Detect which cell encompasses the target text, then output its [x, y] center coordinate. 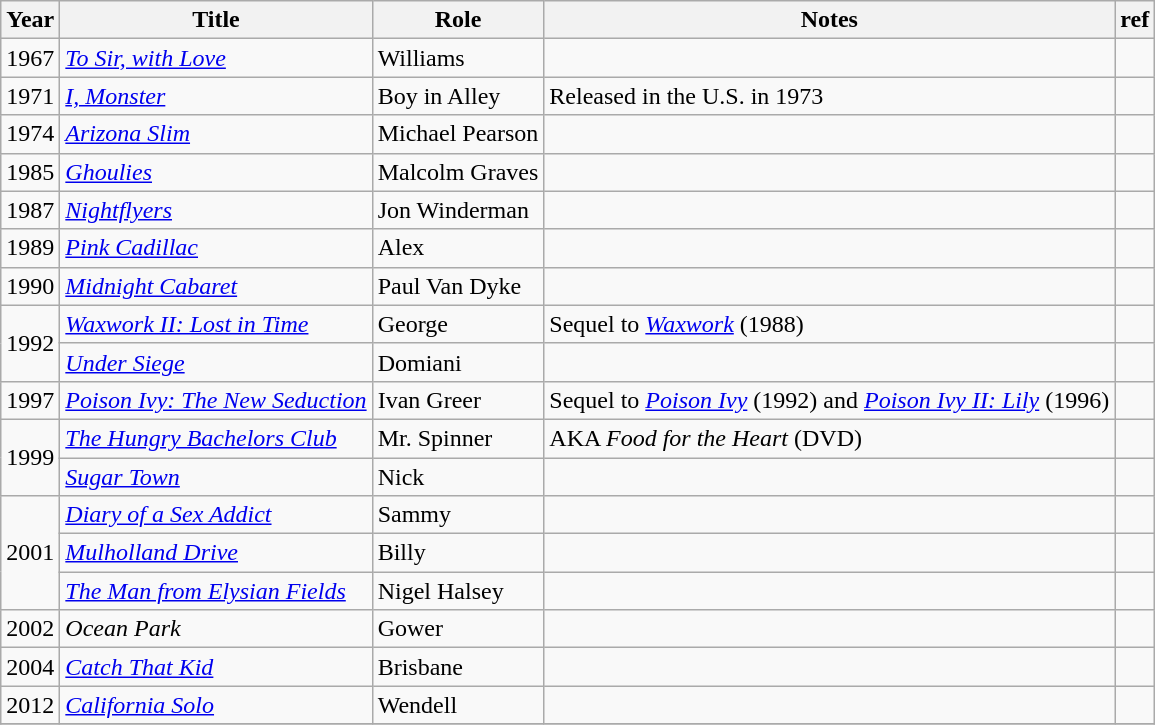
Notes [830, 20]
The Man from Elysian Fields [216, 591]
Alex [458, 248]
Sequel to Waxwork (1988) [830, 324]
Mr. Spinner [458, 438]
Midnight Cabaret [216, 286]
2004 [30, 667]
Gower [458, 629]
Malcolm Graves [458, 172]
2002 [30, 629]
Title [216, 20]
Boy in Alley [458, 96]
Role [458, 20]
Wendell [458, 705]
1990 [30, 286]
Year [30, 20]
Ghoulies [216, 172]
Waxwork II: Lost in Time [216, 324]
Mulholland Drive [216, 553]
2001 [30, 553]
Released in the U.S. in 1973 [830, 96]
Pink Cadillac [216, 248]
To Sir, with Love [216, 58]
Under Siege [216, 362]
Ocean Park [216, 629]
George [458, 324]
Nightflyers [216, 210]
California Solo [216, 705]
1971 [30, 96]
1967 [30, 58]
Sugar Town [216, 477]
1989 [30, 248]
1992 [30, 343]
Nigel Halsey [458, 591]
Billy [458, 553]
Brisbane [458, 667]
ref [1135, 20]
2012 [30, 705]
Jon Winderman [458, 210]
Michael Pearson [458, 134]
Domiani [458, 362]
Arizona Slim [216, 134]
I, Monster [216, 96]
1985 [30, 172]
The Hungry Bachelors Club [216, 438]
1974 [30, 134]
Poison Ivy: The New Seduction [216, 400]
Diary of a Sex Addict [216, 515]
Nick [458, 477]
AKA Food for the Heart (DVD) [830, 438]
Sequel to Poison Ivy (1992) and Poison Ivy II: Lily (1996) [830, 400]
Ivan Greer [458, 400]
Paul Van Dyke [458, 286]
Sammy [458, 515]
1999 [30, 457]
Williams [458, 58]
Catch That Kid [216, 667]
1987 [30, 210]
1997 [30, 400]
